Provide the (X, Y) coordinate of the cell's center where the given text is located.  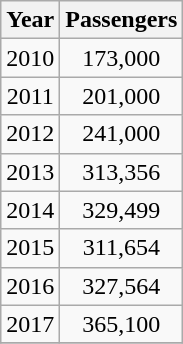
2012 (30, 134)
2014 (30, 210)
327,564 (122, 286)
311,654 (122, 248)
2016 (30, 286)
241,000 (122, 134)
2011 (30, 96)
365,100 (122, 324)
2015 (30, 248)
2013 (30, 172)
Passengers (122, 20)
Year (30, 20)
201,000 (122, 96)
329,499 (122, 210)
313,356 (122, 172)
2010 (30, 58)
173,000 (122, 58)
2017 (30, 324)
